Return the (x, y) coordinate for the center point of the cell that contains the specified text.  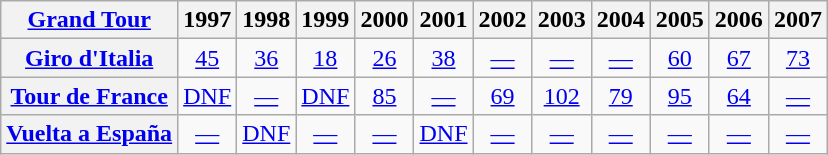
102 (562, 96)
2004 (620, 20)
64 (738, 96)
69 (502, 96)
2007 (798, 20)
2005 (680, 20)
45 (208, 58)
38 (444, 58)
18 (326, 58)
Grand Tour (90, 20)
67 (738, 58)
1997 (208, 20)
73 (798, 58)
26 (384, 58)
Tour de France (90, 96)
1998 (266, 20)
Giro d'Italia (90, 58)
2006 (738, 20)
2001 (444, 20)
95 (680, 96)
2000 (384, 20)
1999 (326, 20)
85 (384, 96)
60 (680, 58)
79 (620, 96)
36 (266, 58)
2002 (502, 20)
2003 (562, 20)
Vuelta a España (90, 134)
